Determine the [X, Y] coordinate at the center of the cell enclosing the given text.  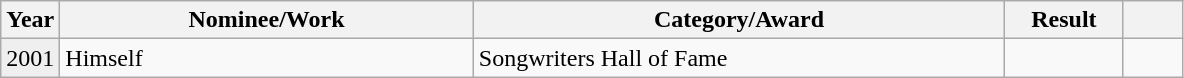
Year [30, 20]
Himself [266, 58]
Result [1064, 20]
Songwriters Hall of Fame [739, 58]
Category/Award [739, 20]
Nominee/Work [266, 20]
2001 [30, 58]
